Determine the (x, y) coordinate at the center of the cell enclosing the given text.  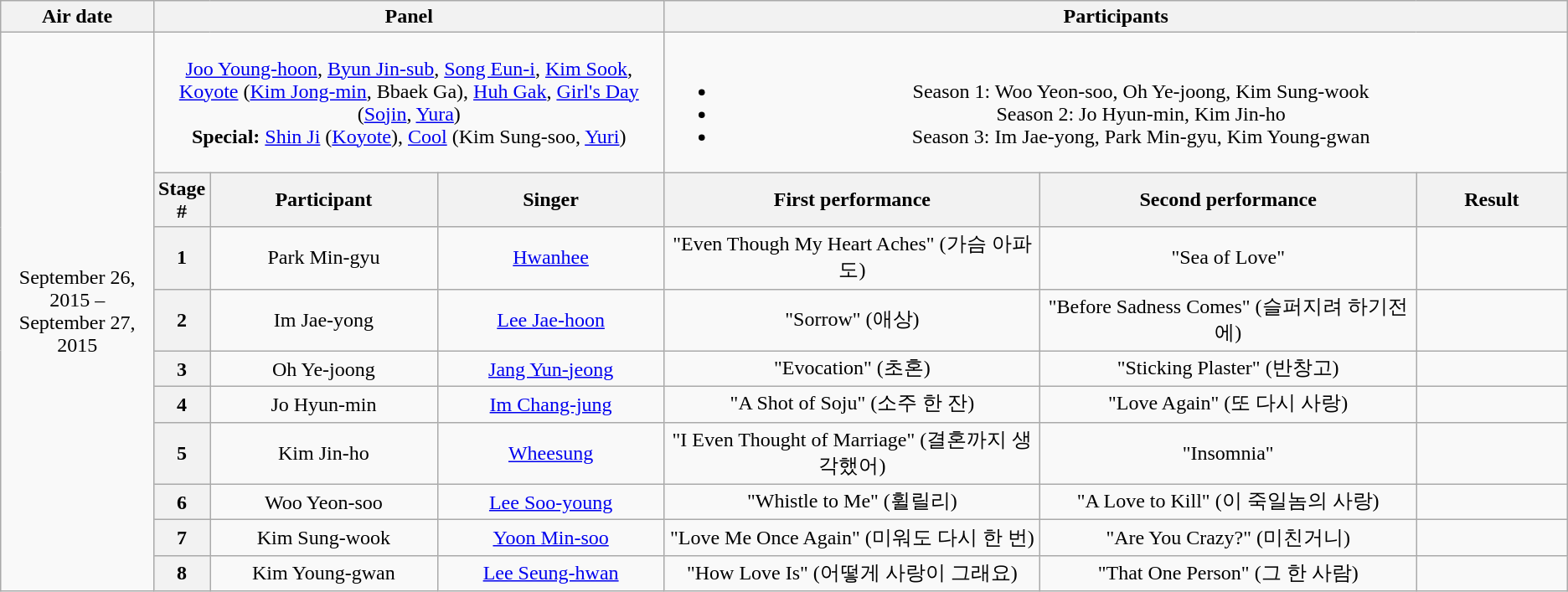
"Sticking Plaster" (반창고) (1228, 368)
Lee Jae-hoon (551, 320)
Jo Hyun-min (324, 405)
"Even Though My Heart Aches" (가슴 아파도) (853, 258)
3 (183, 368)
Lee Seung-hwan (551, 573)
Lee Soo-young (551, 502)
7 (183, 538)
6 (183, 502)
Im Jae-yong (324, 320)
Kim Jin-ho (324, 453)
1 (183, 258)
Im Chang-jung (551, 405)
4 (183, 405)
Oh Ye-joong (324, 368)
"Before Sadness Comes" (슬퍼지려 하기전에) (1228, 320)
Season 1: Woo Yeon-soo, Oh Ye-joong, Kim Sung-wookSeason 2: Jo Hyun-min, Kim Jin-hoSeason 3: Im Jae-yong, Park Min-gyu, Kim Young-gwan (1116, 102)
8 (183, 573)
"Love Me Once Again" (미워도 다시 한 번) (853, 538)
First performance (853, 199)
5 (183, 453)
Woo Yeon-soo (324, 502)
"Insomnia" (1228, 453)
Participants (1116, 17)
September 26, 2015 – September 27, 2015 (77, 311)
"Love Again" (또 다시 사랑) (1228, 405)
"How Love Is" (어떻게 사랑이 그래요) (853, 573)
"Whistle to Me" (휠릴리) (853, 502)
Park Min-gyu (324, 258)
Jang Yun-jeong (551, 368)
"A Shot of Soju" (소주 한 잔) (853, 405)
"That One Person" (그 한 사람) (1228, 573)
Participant (324, 199)
2 (183, 320)
"Sorrow" (애상) (853, 320)
Kim Sung-wook (324, 538)
Second performance (1228, 199)
"Are You Crazy?" (미친거니) (1228, 538)
Result (1493, 199)
"Sea of Love" (1228, 258)
Panel (409, 17)
Stage # (183, 199)
"Evocation" (초혼) (853, 368)
Yoon Min-soo (551, 538)
Air date (77, 17)
Hwanhee (551, 258)
"A Love to Kill" (이 죽일놈의 사랑) (1228, 502)
Kim Young-gwan (324, 573)
Singer (551, 199)
Wheesung (551, 453)
"I Even Thought of Marriage" (결혼까지 생각했어) (853, 453)
